From the cell containing the given text, extract its center point as (x, y) coordinate. 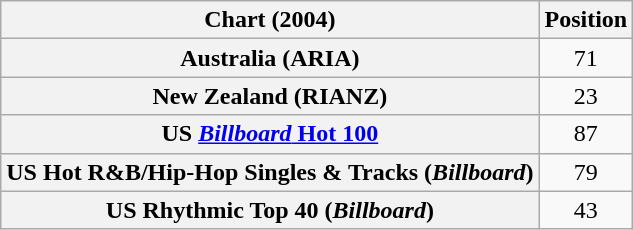
US Billboard Hot 100 (270, 134)
Position (586, 20)
43 (586, 210)
79 (586, 172)
71 (586, 58)
US Rhythmic Top 40 (Billboard) (270, 210)
Chart (2004) (270, 20)
87 (586, 134)
23 (586, 96)
New Zealand (RIANZ) (270, 96)
Australia (ARIA) (270, 58)
US Hot R&B/Hip-Hop Singles & Tracks (Billboard) (270, 172)
